Return the (x, y) coordinate for the center point of the cell that contains the specified text.  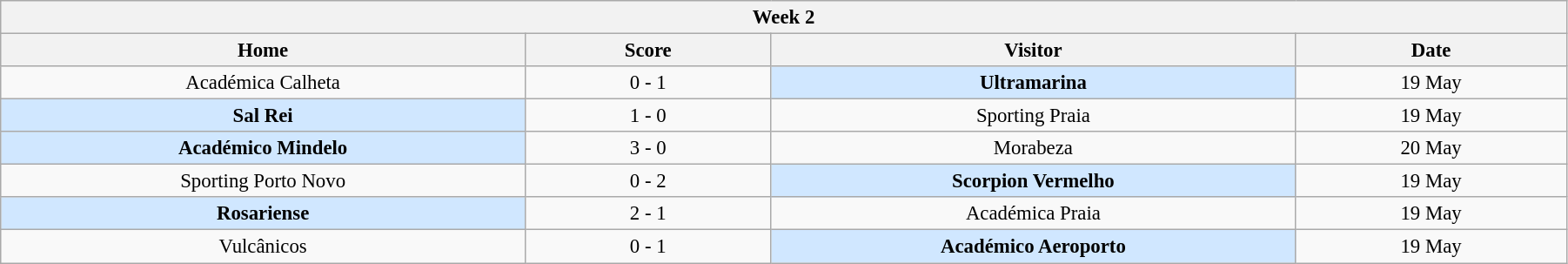
Morabeza (1034, 148)
Visitor (1034, 51)
2 - 1 (647, 213)
Académica Calheta (263, 83)
Sporting Praia (1034, 116)
Week 2 (784, 17)
Sal Rei (263, 116)
Académico Aeroporto (1034, 247)
Score (647, 51)
Date (1431, 51)
0 - 2 (647, 181)
Scorpion Vermelho (1034, 181)
Académica Praia (1034, 213)
Home (263, 51)
Sporting Porto Novo (263, 181)
1 - 0 (647, 116)
Rosariense (263, 213)
20 May (1431, 148)
3 - 0 (647, 148)
Ultramarina (1034, 83)
Vulcânicos (263, 247)
Académico Mindelo (263, 148)
